Identify which cell holds the provided text, then report its (X, Y) central coordinate. 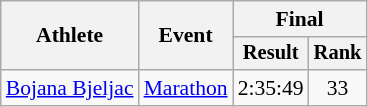
Event (186, 36)
Final (300, 19)
Athlete (70, 36)
Rank (338, 54)
Result (271, 54)
2:35:49 (271, 88)
Bojana Bjeljac (70, 88)
33 (338, 88)
Marathon (186, 88)
